Capture the cell that displays the provided text and extract its [X, Y] central coordinate. 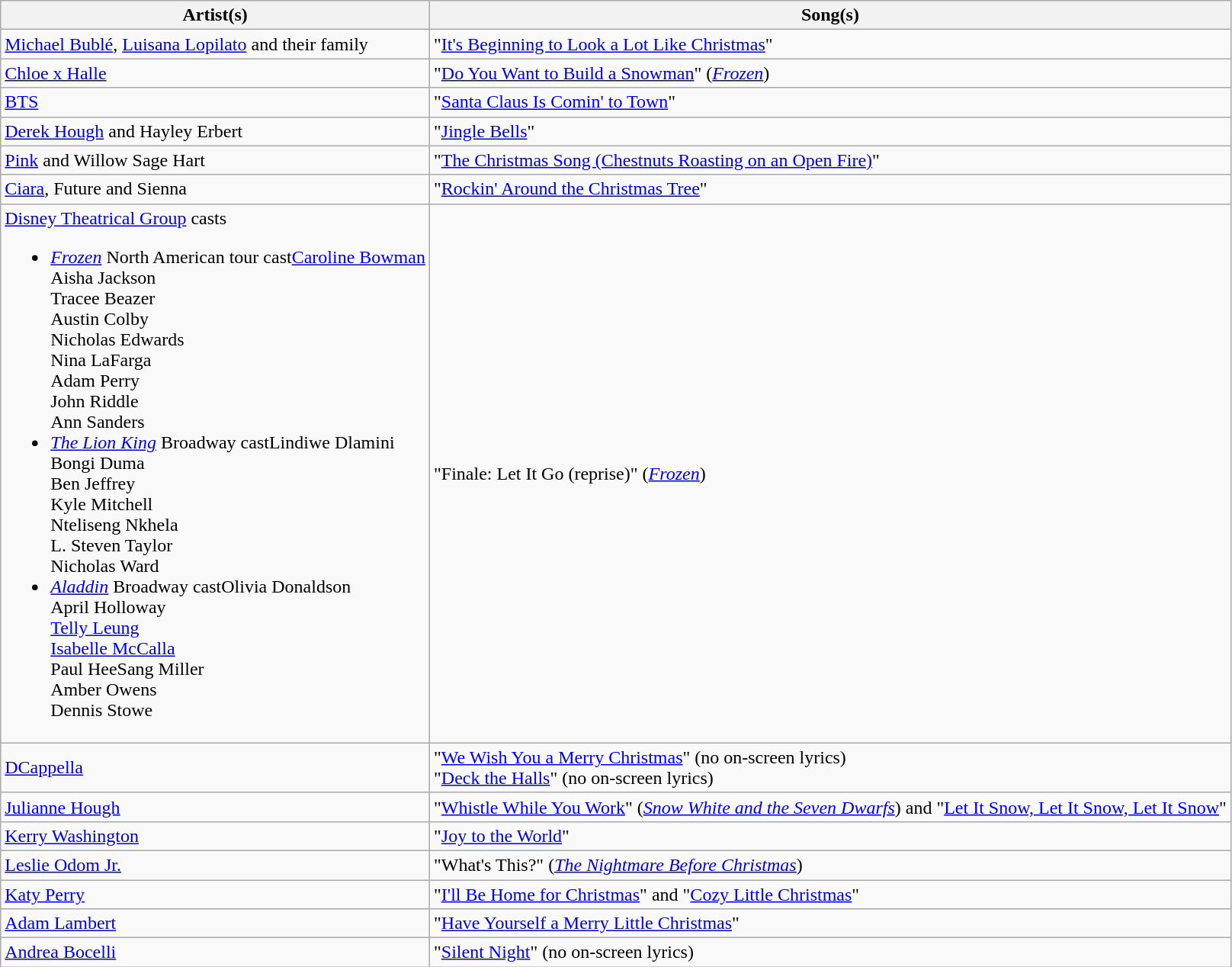
DCappella [215, 767]
Chloe x Halle [215, 73]
Artist(s) [215, 15]
Andrea Bocelli [215, 953]
"Santa Claus Is Comin' to Town" [829, 102]
"What's This?" (The Nightmare Before Christmas) [829, 865]
Kerry Washington [215, 836]
Adam Lambert [215, 924]
"Jingle Bells" [829, 131]
Michael Bublé, Luisana Lopilato and their family [215, 44]
"We Wish You a Merry Christmas" (no on-screen lyrics)"Deck the Halls" (no on-screen lyrics) [829, 767]
Pink and Willow Sage Hart [215, 160]
"Rockin' Around the Christmas Tree" [829, 189]
"Do You Want to Build a Snowman" (Frozen) [829, 73]
"I'll Be Home for Christmas" and "Cozy Little Christmas" [829, 895]
"Finale: Let It Go (reprise)" (Frozen) [829, 473]
BTS [215, 102]
"Silent Night" (no on-screen lyrics) [829, 953]
Katy Perry [215, 895]
"Joy to the World" [829, 836]
Derek Hough and Hayley Erbert [215, 131]
Leslie Odom Jr. [215, 865]
"It's Beginning to Look a Lot Like Christmas" [829, 44]
"Have Yourself a Merry Little Christmas" [829, 924]
Julianne Hough [215, 807]
"Whistle While You Work" (Snow White and the Seven Dwarfs) and "Let It Snow, Let It Snow, Let It Snow" [829, 807]
Song(s) [829, 15]
"The Christmas Song (Chestnuts Roasting on an Open Fire)" [829, 160]
Ciara, Future and Sienna [215, 189]
